Capture the cell that displays the provided text and extract its [X, Y] central coordinate. 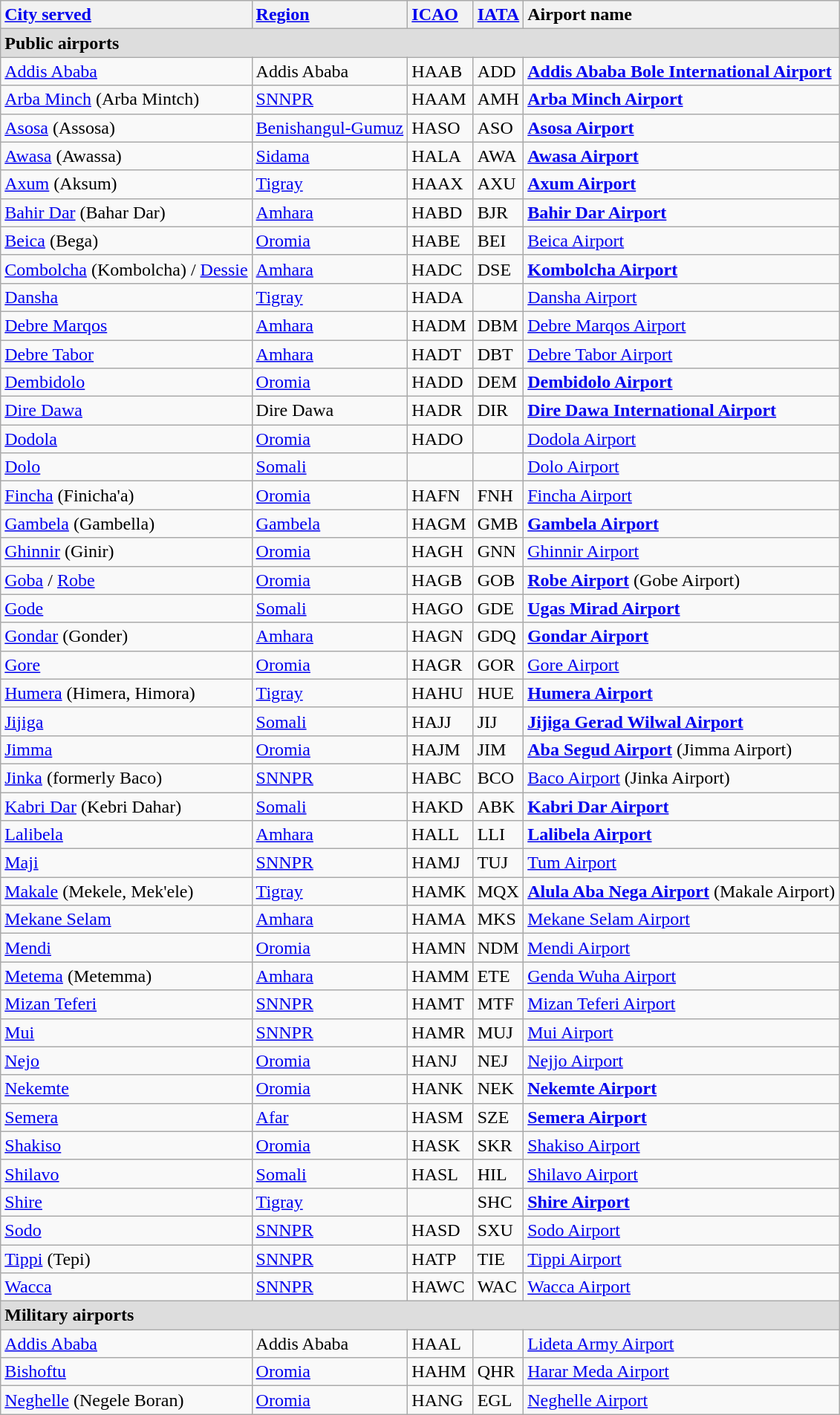
HIL [498, 1174]
JIM [498, 749]
Semera Airport [682, 1117]
TIE [498, 1259]
HAGO [440, 608]
Nejjo Airport [682, 1061]
Benishangul-Gumuz [330, 128]
SXU [498, 1230]
MUJ [498, 1032]
Neghelle (Negele Boran) [126, 1400]
Gambela Airport [682, 524]
Humera Airport [682, 693]
Sodo [126, 1230]
Dolo [126, 467]
Mendi Airport [682, 948]
Arba Minch (Arba Mintch) [126, 100]
HAAX [440, 184]
AMH [498, 100]
HANG [440, 1400]
DIR [498, 411]
BCO [498, 778]
NDM [498, 948]
Kabri Dar Airport [682, 806]
Maji [126, 863]
Gode [126, 608]
Baco Airport (Jinka Airport) [682, 778]
ASO [498, 128]
Mizan Teferi Airport [682, 1004]
QHR [498, 1372]
Makale (Mekele, Mek'ele) [126, 891]
HABE [440, 241]
MQX [498, 891]
Ghinnir (Ginir) [126, 552]
Humera (Himera, Himora) [126, 693]
ABK [498, 806]
Afar [330, 1117]
Airport name [682, 15]
Metema (Metemma) [126, 976]
Mekane Selam Airport [682, 920]
Mendi [126, 948]
TUJ [498, 863]
HANJ [440, 1061]
SHC [498, 1202]
Addis Ababa Bole International Airport [682, 71]
EGL [498, 1400]
HABD [440, 212]
Debre Marqos Airport [682, 325]
Jimma [126, 749]
GOB [498, 580]
Neghelle Airport [682, 1400]
Dolo Airport [682, 467]
GMB [498, 524]
Shakiso Airport [682, 1145]
GDE [498, 608]
Kombolcha Airport [682, 269]
HALL [440, 835]
Wacca Airport [682, 1287]
Gambela (Gambella) [126, 524]
HAWC [440, 1287]
IATA [498, 15]
HASM [440, 1117]
DBT [498, 354]
Gondar Airport [682, 637]
HAKD [440, 806]
Debre Tabor [126, 354]
Lalibela Airport [682, 835]
Shilavo Airport [682, 1174]
Nekemte Airport [682, 1089]
JIJ [498, 721]
AXU [498, 184]
Combolcha (Kombolcha) / Dessie [126, 269]
Beica Airport [682, 241]
Region [330, 15]
Arba Minch Airport [682, 100]
HAGR [440, 665]
GOR [498, 665]
HASO [440, 128]
Lideta Army Airport [682, 1344]
HALA [440, 156]
HADA [440, 297]
Asosa (Assosa) [126, 128]
SKR [498, 1145]
Dodola Airport [682, 439]
NEJ [498, 1061]
ICAO [440, 15]
Gambela [330, 524]
WAC [498, 1287]
ADD [498, 71]
HAFN [440, 495]
HAGB [440, 580]
HATP [440, 1259]
City served [126, 15]
Shire Airport [682, 1202]
Fincha (Finicha'a) [126, 495]
Goba / Robe [126, 580]
Public airports [420, 43]
Awasa Airport [682, 156]
BEI [498, 241]
Tum Airport [682, 863]
HAMM [440, 976]
AWA [498, 156]
Ugas Mirad Airport [682, 608]
Asosa Airport [682, 128]
Wacca [126, 1287]
Dodola [126, 439]
Genda Wuha Airport [682, 976]
Mekane Selam [126, 920]
Aba Segud Airport (Jimma Airport) [682, 749]
HASK [440, 1145]
HAMT [440, 1004]
HAGN [440, 637]
BJR [498, 212]
HAMA [440, 920]
GDQ [498, 637]
MKS [498, 920]
Shire [126, 1202]
HABC [440, 778]
LLI [498, 835]
Dembidolo Airport [682, 383]
Nekemte [126, 1089]
Gore Airport [682, 665]
Mizan Teferi [126, 1004]
Fincha Airport [682, 495]
HADM [440, 325]
ETE [498, 976]
Sodo Airport [682, 1230]
SZE [498, 1117]
Sidama [330, 156]
HADD [440, 383]
FNH [498, 495]
Bahir Dar (Bahar Dar) [126, 212]
Shilavo [126, 1174]
Ghinnir Airport [682, 552]
Jijiga [126, 721]
Lalibela [126, 835]
HAMN [440, 948]
Dansha Airport [682, 297]
Harar Meda Airport [682, 1372]
Bahir Dar Airport [682, 212]
Beica (Bega) [126, 241]
HAAB [440, 71]
Mui [126, 1032]
DEM [498, 383]
Shakiso [126, 1145]
Jijiga Gerad Wilwal Airport [682, 721]
HADR [440, 411]
Debre Marqos [126, 325]
Axum (Aksum) [126, 184]
Mui Airport [682, 1032]
MTF [498, 1004]
HADO [440, 439]
Axum Airport [682, 184]
Gondar (Gonder) [126, 637]
HASL [440, 1174]
Kabri Dar (Kebri Dahar) [126, 806]
GNN [498, 552]
Dansha [126, 297]
Jinka (formerly Baco) [126, 778]
HAMJ [440, 863]
HADT [440, 354]
HADC [440, 269]
HAJM [440, 749]
Tippi Airport [682, 1259]
HUE [498, 693]
HANK [440, 1089]
HAMK [440, 891]
HAHU [440, 693]
HAGM [440, 524]
DSE [498, 269]
HAGH [440, 552]
Awasa (Awassa) [126, 156]
Debre Tabor Airport [682, 354]
HAJJ [440, 721]
Alula Aba Nega Airport (Makale Airport) [682, 891]
HASD [440, 1230]
HAMR [440, 1032]
Gore [126, 665]
Dembidolo [126, 383]
Semera [126, 1117]
HAAM [440, 100]
HAHM [440, 1372]
HAAL [440, 1344]
NEK [498, 1089]
Nejo [126, 1061]
Robe Airport (Gobe Airport) [682, 580]
Bishoftu [126, 1372]
Tippi (Tepi) [126, 1259]
Military airports [420, 1315]
DBM [498, 325]
Dire Dawa International Airport [682, 411]
